Pinpoint the cell where the given text exists, returning its (X, Y) midpoint coordinate. 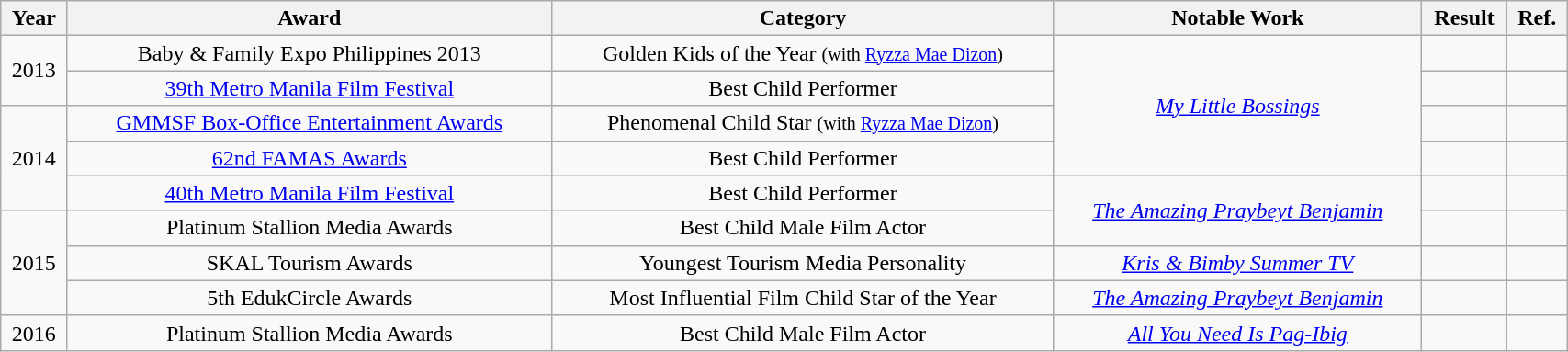
Kris & Bimby Summer TV (1237, 263)
Phenomenal Child Star (with Ryzza Mae Dizon) (803, 123)
Award (310, 18)
Youngest Tourism Media Personality (803, 263)
2013 (34, 71)
Year (34, 18)
Notable Work (1237, 18)
Most Influential Film Child Star of the Year (803, 298)
2014 (34, 158)
2016 (34, 333)
Category (803, 18)
My Little Bossings (1237, 106)
40th Metro Manila Film Festival (310, 193)
Baby & Family Expo Philippines 2013 (310, 53)
62nd FAMAS Awards (310, 158)
Golden Kids of the Year (with Ryzza Mae Dizon) (803, 53)
5th EdukCircle Awards (310, 298)
Ref. (1538, 18)
SKAL Tourism Awards (310, 263)
GMMSF Box-Office Entertainment Awards (310, 123)
39th Metro Manila Film Festival (310, 88)
2015 (34, 263)
All You Need Is Pag-Ibig (1237, 333)
Result (1464, 18)
